Search for the cell housing the specified text and yield its [x, y] center coordinate. 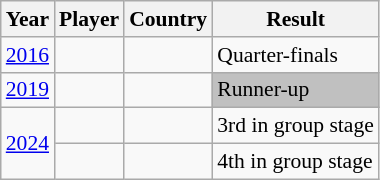
Result [296, 19]
Country [168, 19]
2016 [28, 55]
2019 [28, 90]
Quarter-finals [296, 55]
2024 [28, 144]
4th in group stage [296, 162]
Year [28, 19]
Player [89, 19]
Runner-up [296, 90]
3rd in group stage [296, 126]
